Scan for the cell matching the given text and deliver its (x, y) coordinate at center. 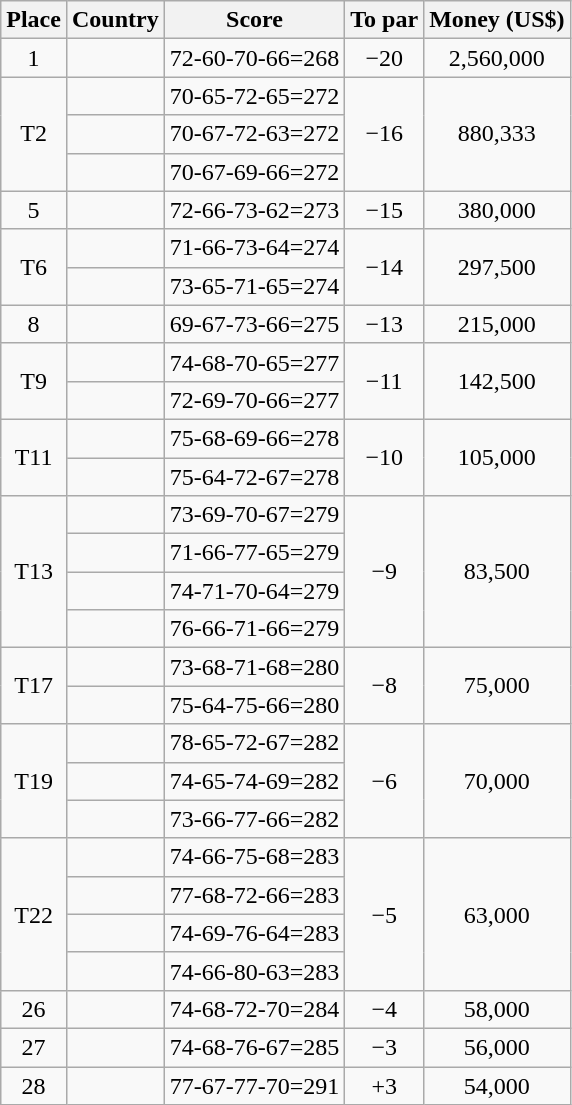
5 (34, 210)
75-64-72-67=278 (254, 477)
74-68-72-70=284 (254, 1009)
−8 (384, 686)
75,000 (497, 686)
T6 (34, 267)
−11 (384, 381)
73-68-71-68=280 (254, 667)
77-68-72-66=283 (254, 895)
−5 (384, 914)
73-66-77-66=282 (254, 819)
142,500 (497, 381)
Score (254, 20)
74-68-76-67=285 (254, 1047)
70-67-69-66=272 (254, 172)
−13 (384, 324)
Place (34, 20)
75-68-69-66=278 (254, 438)
−4 (384, 1009)
−14 (384, 267)
297,500 (497, 267)
−9 (384, 572)
−15 (384, 210)
T19 (34, 781)
70,000 (497, 781)
74-69-76-64=283 (254, 933)
74-71-70-64=279 (254, 591)
−3 (384, 1047)
T9 (34, 381)
73-69-70-67=279 (254, 515)
71-66-73-64=274 (254, 248)
63,000 (497, 914)
26 (34, 1009)
Money (US$) (497, 20)
T22 (34, 914)
215,000 (497, 324)
69-67-73-66=275 (254, 324)
8 (34, 324)
72-69-70-66=277 (254, 400)
To par (384, 20)
74-65-74-69=282 (254, 781)
−16 (384, 134)
2,560,000 (497, 58)
+3 (384, 1085)
77-67-77-70=291 (254, 1085)
74-68-70-65=277 (254, 362)
56,000 (497, 1047)
76-66-71-66=279 (254, 629)
83,500 (497, 572)
78-65-72-67=282 (254, 743)
T17 (34, 686)
T13 (34, 572)
T2 (34, 134)
71-66-77-65=279 (254, 553)
105,000 (497, 457)
28 (34, 1085)
−6 (384, 781)
−10 (384, 457)
54,000 (497, 1085)
1 (34, 58)
70-67-72-63=272 (254, 134)
27 (34, 1047)
T11 (34, 457)
74-66-80-63=283 (254, 971)
70-65-72-65=272 (254, 96)
380,000 (497, 210)
72-66-73-62=273 (254, 210)
880,333 (497, 134)
Country (115, 20)
73-65-71-65=274 (254, 286)
72-60-70-66=268 (254, 58)
−20 (384, 58)
75-64-75-66=280 (254, 705)
74-66-75-68=283 (254, 857)
58,000 (497, 1009)
